Return [x, y] of the center of cell containing provided text 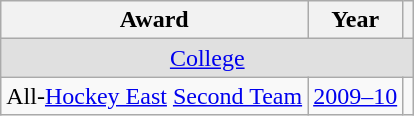
Award [154, 20]
2009–10 [356, 96]
College [208, 58]
All-Hockey East Second Team [154, 96]
Year [356, 20]
